Output the [X, Y] coordinate of the center of the cell containing the given text.  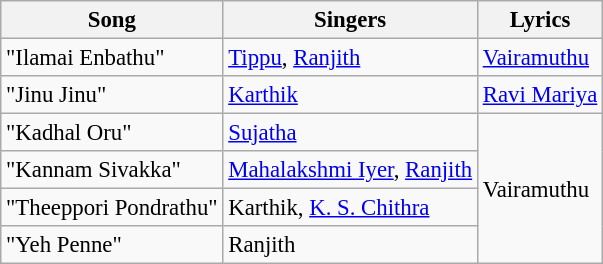
"Kadhal Oru" [112, 133]
Tippu, Ranjith [350, 58]
Ranjith [350, 245]
"Jinu Jinu" [112, 95]
Ravi Mariya [540, 95]
Lyrics [540, 20]
"Theeppori Pondrathu" [112, 208]
"Yeh Penne" [112, 245]
Sujatha [350, 133]
"Ilamai Enbathu" [112, 58]
Mahalakshmi Iyer, Ranjith [350, 170]
Singers [350, 20]
"Kannam Sivakka" [112, 170]
Karthik, K. S. Chithra [350, 208]
Song [112, 20]
Karthik [350, 95]
